Return [X, Y] of the center of cell containing provided text 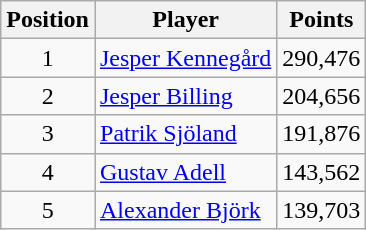
5 [48, 210]
Patrik Sjöland [185, 134]
Player [185, 20]
Gustav Adell [185, 172]
Jesper Kennegård [185, 58]
143,562 [322, 172]
3 [48, 134]
139,703 [322, 210]
Points [322, 20]
Jesper Billing [185, 96]
4 [48, 172]
1 [48, 58]
204,656 [322, 96]
290,476 [322, 58]
2 [48, 96]
Alexander Björk [185, 210]
Position [48, 20]
191,876 [322, 134]
